Determine the [x, y] coordinate at the center of the cell enclosing the given text.  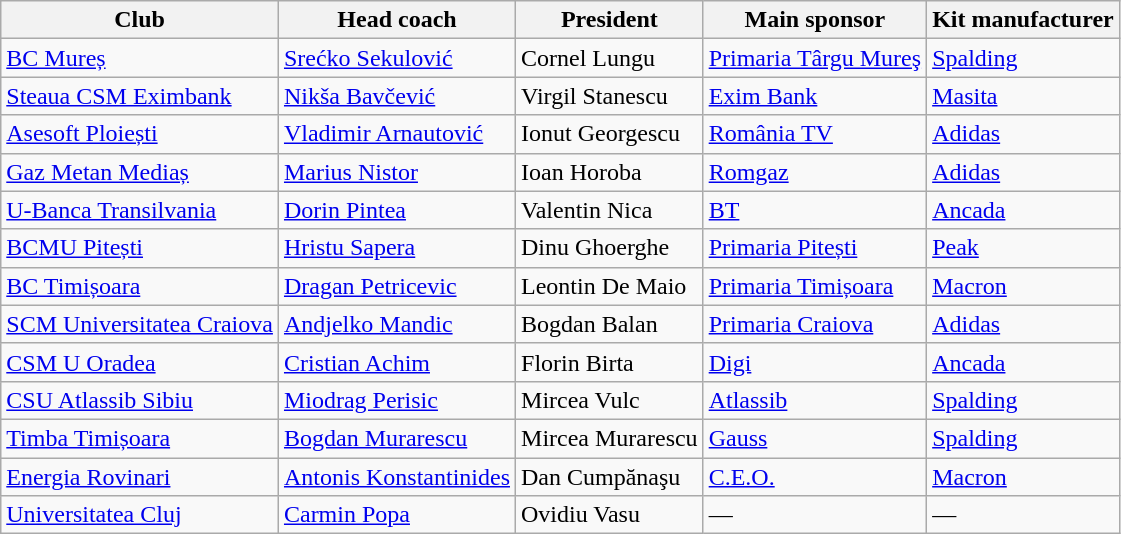
Romgaz [814, 172]
Universitatea Cluj [140, 515]
Gauss [814, 438]
Asesoft Ploiești [140, 134]
Nikša Bavčević [396, 96]
BT [814, 210]
Atlassib [814, 400]
Leontin De Maio [610, 286]
CSM U Oradea [140, 362]
Mircea Murarescu [610, 438]
Peak [1024, 248]
Kit manufacturer [1024, 20]
Dan Cumpănaşu [610, 477]
Carmin Popa [396, 515]
CSU Atlassib Sibiu [140, 400]
Primaria Timișoara [814, 286]
Gaz Metan Mediaș [140, 172]
Miodrag Perisic [396, 400]
Ioan Horoba [610, 172]
România TV [814, 134]
Primaria Pitești [814, 248]
Andjelko Mandic [396, 324]
Digi [814, 362]
BC Timișoara [140, 286]
Dinu Ghoerghe [610, 248]
Primaria Târgu Mureş [814, 58]
C.E.O. [814, 477]
Ovidiu Vasu [610, 515]
Bogdan Murarescu [396, 438]
SCM Universitatea Craiova [140, 324]
Bogdan Balan [610, 324]
Primaria Craiova [814, 324]
Florin Birta [610, 362]
U-Banca Transilvania [140, 210]
Virgil Stanescu [610, 96]
Masita [1024, 96]
BC Mureș [140, 58]
Ionut Georgescu [610, 134]
Timba Timișoara [140, 438]
President [610, 20]
Head coach [396, 20]
Club [140, 20]
Marius Nistor [396, 172]
Cornel Lungu [610, 58]
Cristian Achim [396, 362]
Dorin Pintea [396, 210]
Dragan Petricevic [396, 286]
Vladimir Arnautović [396, 134]
Main sponsor [814, 20]
Steaua CSM Eximbank [140, 96]
Hristu Sapera [396, 248]
Energia Rovinari [140, 477]
Mircea Vulc [610, 400]
Valentin Nica [610, 210]
Srećko Sekulović [396, 58]
Exim Bank [814, 96]
BCMU Pitești [140, 248]
Antonis Konstantinides [396, 477]
